Pinpoint the cell where the given text exists, returning its [X, Y] midpoint coordinate. 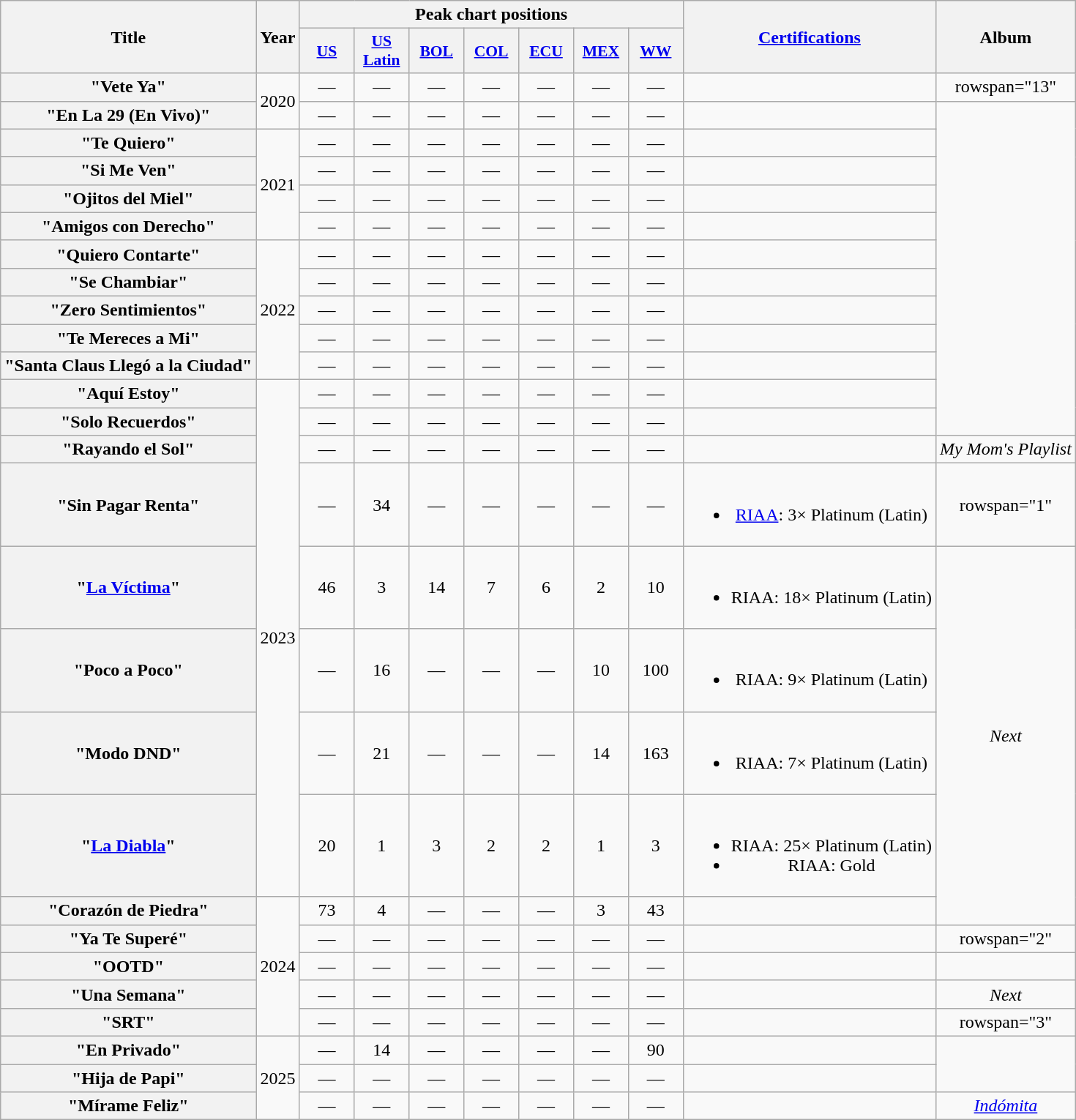
Peak chart positions [491, 15]
"Ojitos del Miel" [129, 198]
"Vete Ya" [129, 87]
46 [326, 587]
RIAA: 7× Platinum (Latin) [810, 753]
Certifications [810, 37]
Title [129, 37]
rowspan="3" [1006, 1022]
90 [656, 1050]
4 [382, 911]
"Te Quiero" [129, 143]
"Una Semana" [129, 994]
100 [656, 671]
"Si Me Ven" [129, 171]
7 [492, 587]
USLatin [382, 51]
rowspan="1" [1006, 505]
RIAA: 25× Platinum (Latin)RIAA: Gold [810, 845]
"SRT" [129, 1022]
2020 [278, 101]
2023 [278, 638]
"Poco a Poco" [129, 671]
COL [492, 51]
"Corazón de Piedra" [129, 911]
RIAA: 3× Platinum (Latin) [810, 505]
2024 [278, 966]
"La Diabla" [129, 845]
ECU [546, 51]
21 [382, 753]
"Aquí Estoy" [129, 394]
"Zero Sentimientos" [129, 310]
"La Víctima" [129, 587]
"Hija de Papi" [129, 1078]
20 [326, 845]
2022 [278, 310]
rowspan="13" [1006, 87]
"Solo Recuerdos" [129, 422]
WW [656, 51]
My Mom's Playlist [1006, 449]
163 [656, 753]
16 [382, 671]
43 [656, 911]
Indómita [1006, 1106]
"Sin Pagar Renta" [129, 505]
RIAA: 9× Platinum (Latin) [810, 671]
"En La 29 (En Vivo)" [129, 115]
"Se Chambiar" [129, 282]
2025 [278, 1078]
RIAA: 18× Platinum (Latin) [810, 587]
"Rayando el Sol" [129, 449]
73 [326, 911]
Year [278, 37]
6 [546, 587]
"OOTD" [129, 966]
US [326, 51]
2021 [278, 184]
"Mírame Feliz" [129, 1106]
"Santa Claus Llegó a la Ciudad" [129, 366]
"En Privado" [129, 1050]
BOL [436, 51]
"Te Mereces a Mi" [129, 337]
"Modo DND" [129, 753]
rowspan="2" [1006, 938]
"Quiero Contarte" [129, 254]
MEX [600, 51]
34 [382, 505]
"Ya Te Superé" [129, 938]
Album [1006, 37]
"Amigos con Derecho" [129, 226]
